Output the (x, y) coordinate of the center of the cell containing the given text.  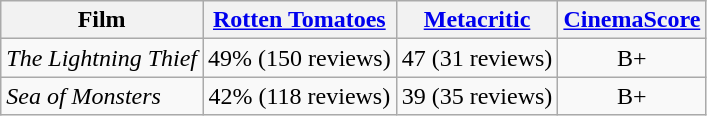
42% (118 reviews) (299, 96)
Film (102, 20)
39 (35 reviews) (477, 96)
47 (31 reviews) (477, 58)
Sea of Monsters (102, 96)
Rotten Tomatoes (299, 20)
CinemaScore (632, 20)
49% (150 reviews) (299, 58)
The Lightning Thief (102, 58)
Metacritic (477, 20)
